Output the (x, y) coordinate of the center of the cell containing the given text.  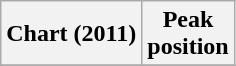
Peakposition (188, 34)
Chart (2011) (72, 34)
